Detect which cell encompasses the target text, then output its (X, Y) center coordinate. 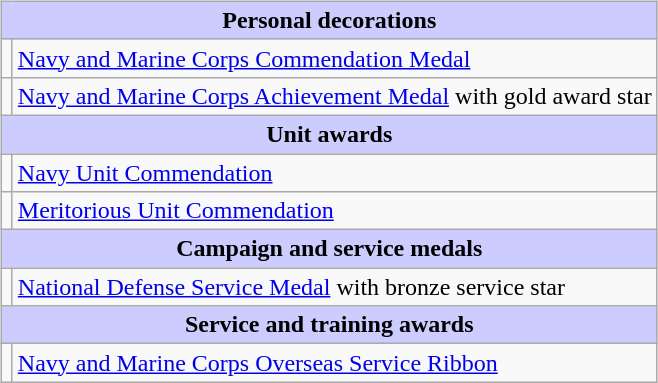
Personal decorations (329, 20)
Campaign and service medals (329, 249)
Navy and Marine Corps Achievement Medal with gold award star (334, 96)
Service and training awards (329, 325)
Unit awards (329, 134)
Navy and Marine Corps Overseas Service Ribbon (334, 363)
Navy and Marine Corps Commendation Medal (334, 58)
Meritorious Unit Commendation (334, 211)
National Defense Service Medal with bronze service star (334, 287)
Navy Unit Commendation (334, 173)
